Pinpoint the cell where the given text exists, returning its [X, Y] midpoint coordinate. 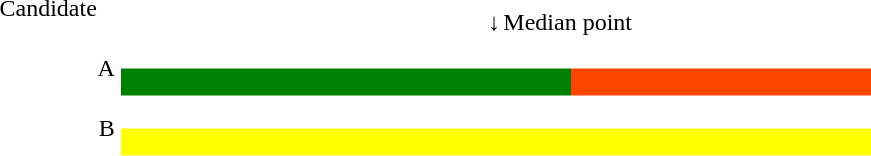
↓ [496, 22]
Median point [687, 22]
